Determine the [x, y] coordinate at the center of the cell enclosing the given text.  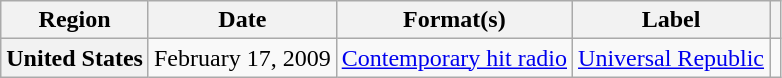
Format(s) [454, 20]
February 17, 2009 [242, 58]
United States [75, 58]
Date [242, 20]
Region [75, 20]
Label [672, 20]
Contemporary hit radio [454, 58]
Universal Republic [672, 58]
